Provide the [x, y] coordinate of the cell's center where the given text is located.  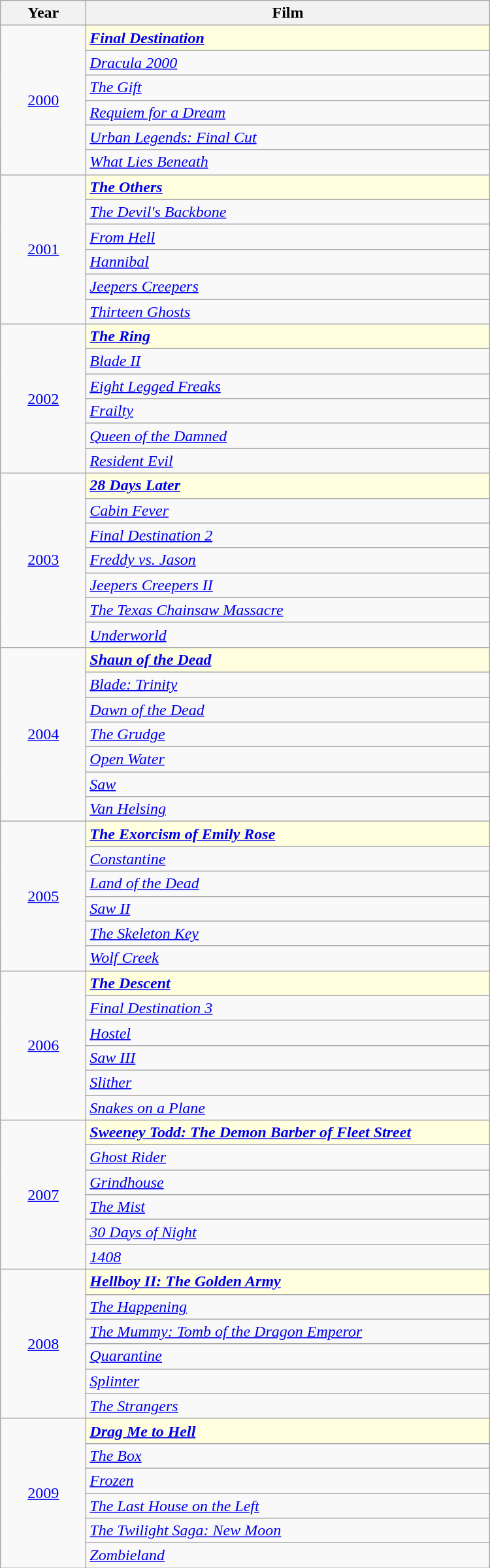
Drag Me to Hell [287, 1431]
Snakes on a Plane [287, 1108]
Cabin Fever [287, 510]
Thirteen Ghosts [287, 312]
The Mummy: Tomb of the Dragon Emperor [287, 1331]
Constantine [287, 859]
Resident Evil [287, 461]
The Gift [287, 88]
The Grudge [287, 735]
Frailty [287, 411]
Wolf Creek [287, 958]
Saw III [287, 1058]
The Happening [287, 1307]
2008 [43, 1344]
Slither [287, 1082]
Requiem for a Dream [287, 112]
2002 [43, 399]
Sweeney Todd: The Demon Barber of Fleet Street [287, 1133]
Grindhouse [287, 1182]
Hellboy II: The Golden Army [287, 1282]
Dawn of the Dead [287, 709]
Saw [287, 784]
Final Destination 2 [287, 535]
Hannibal [287, 261]
Ghost Rider [287, 1158]
2004 [43, 734]
From Hell [287, 237]
2005 [43, 896]
Freddy vs. Jason [287, 560]
Shaun of the Dead [287, 659]
Urban Legends: Final Cut [287, 137]
Jeepers Creepers II [287, 585]
The Exorcism of Emily Rose [287, 834]
The Strangers [287, 1406]
Film [287, 13]
2006 [43, 1045]
2001 [43, 249]
1408 [287, 1257]
2000 [43, 100]
2007 [43, 1195]
Underworld [287, 635]
The Skeleton Key [287, 933]
Blade: Trinity [287, 684]
Jeepers Creepers [287, 286]
Blade II [287, 361]
Zombieland [287, 1556]
Final Destination 3 [287, 1008]
Saw II [287, 909]
Van Helsing [287, 809]
Eight Legged Freaks [287, 386]
The Ring [287, 337]
Year [43, 13]
28 Days Later [287, 486]
The Mist [287, 1207]
The Twilight Saga: New Moon [287, 1531]
Dracula 2000 [287, 63]
Open Water [287, 759]
The Descent [287, 983]
Splinter [287, 1381]
The Devil's Backbone [287, 212]
The Texas Chainsaw Massacre [287, 610]
The Others [287, 187]
Hostel [287, 1033]
The Box [287, 1456]
Frozen [287, 1480]
30 Days of Night [287, 1232]
2003 [43, 560]
Land of the Dead [287, 884]
What Lies Beneath [287, 162]
The Last House on the Left [287, 1505]
Quarantine [287, 1356]
Final Destination [287, 38]
2009 [43, 1493]
Queen of the Damned [287, 436]
